From the cell containing the given text, extract its center point as (X, Y) coordinate. 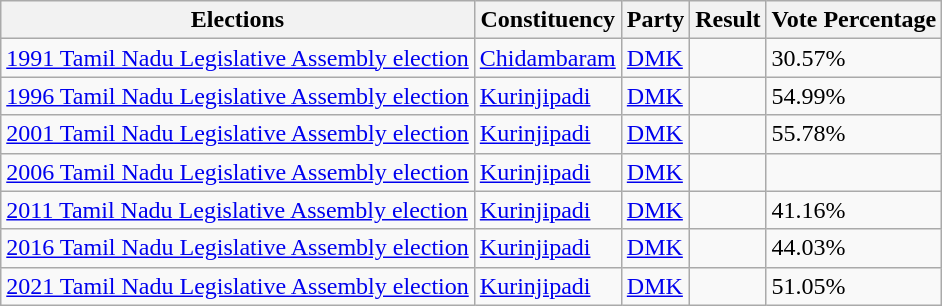
1996 Tamil Nadu Legislative Assembly election (238, 96)
41.16% (854, 210)
Elections (238, 20)
Party (655, 20)
55.78% (854, 134)
44.03% (854, 248)
2016 Tamil Nadu Legislative Assembly election (238, 248)
Vote Percentage (854, 20)
2011 Tamil Nadu Legislative Assembly election (238, 210)
2001 Tamil Nadu Legislative Assembly election (238, 134)
Constituency (548, 20)
2021 Tamil Nadu Legislative Assembly election (238, 286)
1991 Tamil Nadu Legislative Assembly election (238, 58)
51.05% (854, 286)
Result (728, 20)
2006 Tamil Nadu Legislative Assembly election (238, 172)
54.99% (854, 96)
Chidambaram (548, 58)
30.57% (854, 58)
